Identify which cell holds the provided text, then report its (x, y) central coordinate. 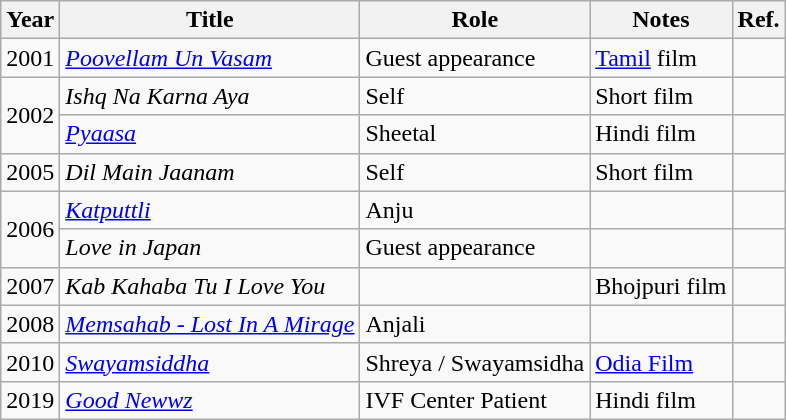
2010 (30, 362)
Role (475, 20)
Year (30, 20)
Dil Main Jaanam (210, 172)
2006 (30, 229)
Love in Japan (210, 248)
Memsahab - Lost In A Mirage (210, 324)
Sheetal (475, 134)
2005 (30, 172)
Pyaasa (210, 134)
Odia Film (661, 362)
Swayamsiddha (210, 362)
Ishq Na Karna Aya (210, 96)
Anjali (475, 324)
Bhojpuri film (661, 286)
Anju (475, 210)
Shreya / Swayamsidha (475, 362)
Katputtli (210, 210)
2019 (30, 400)
2007 (30, 286)
Kab Kahaba Tu I Love You (210, 286)
Good Newwz (210, 400)
Ref. (758, 20)
2001 (30, 58)
2008 (30, 324)
Notes (661, 20)
Title (210, 20)
Tamil film (661, 58)
IVF Center Patient (475, 400)
Poovellam Un Vasam (210, 58)
2002 (30, 115)
